Return (x, y) of the center of cell containing provided text 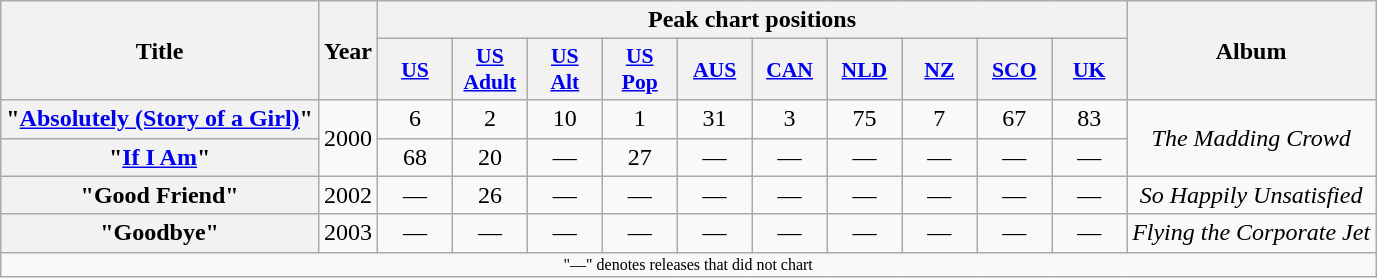
The Madding Crowd (1252, 138)
"Good Friend" (160, 195)
"Absolutely (Story of a Girl)" (160, 119)
1 (640, 119)
Peak chart positions (752, 20)
68 (416, 157)
US (416, 70)
3 (790, 119)
83 (1090, 119)
2002 (348, 195)
"If I Am" (160, 157)
10 (564, 119)
UK (1090, 70)
CAN (790, 70)
Year (348, 50)
Album (1252, 50)
31 (714, 119)
Title (160, 50)
So Happily Unsatisfied (1252, 195)
67 (1014, 119)
20 (490, 157)
"Goodbye" (160, 233)
NLD (864, 70)
26 (490, 195)
6 (416, 119)
USAlt (564, 70)
"—" denotes releases that did not chart (688, 264)
AUS (714, 70)
7 (940, 119)
USAdult (490, 70)
2000 (348, 138)
27 (640, 157)
USPop (640, 70)
Flying the Corporate Jet (1252, 233)
2003 (348, 233)
NZ (940, 70)
2 (490, 119)
75 (864, 119)
SCO (1014, 70)
